Locate the cell with the specified text and output its [x, y] center coordinate. 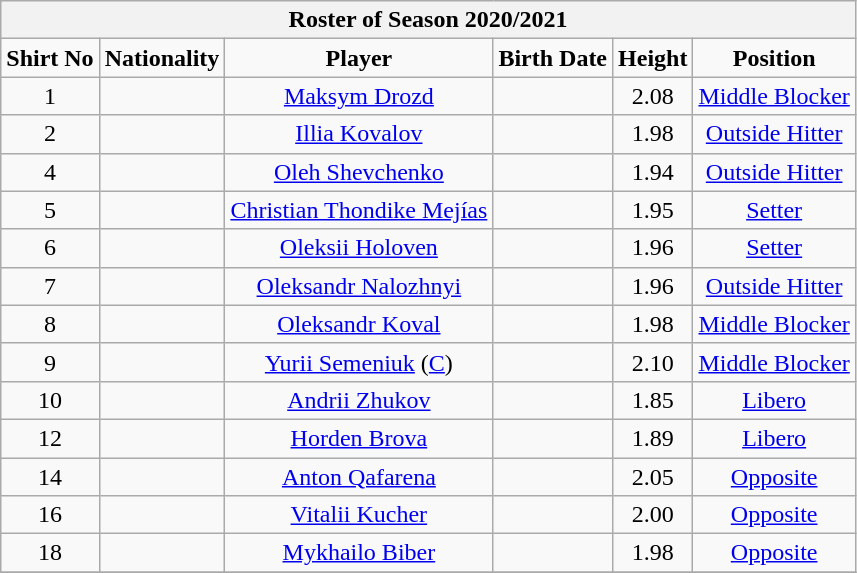
Nationality [162, 58]
1.94 [653, 172]
2 [50, 134]
2.08 [653, 96]
1.89 [653, 438]
Player [359, 58]
6 [50, 248]
Roster of Season 2020/2021 [428, 20]
8 [50, 324]
Oleh Shevchenko [359, 172]
9 [50, 362]
2.00 [653, 515]
2.10 [653, 362]
5 [50, 210]
18 [50, 553]
Oleksandr Nalozhnyi [359, 286]
12 [50, 438]
Shirt No [50, 58]
Height [653, 58]
4 [50, 172]
2.05 [653, 477]
1 [50, 96]
Position [774, 58]
Mykhailo Biber [359, 553]
Vitalii Kucher [359, 515]
Oleksandr Koval [359, 324]
Maksym Drozd [359, 96]
Birth Date [553, 58]
Andrii Zhukov [359, 400]
Illia Kovalov [359, 134]
Anton Qafarena [359, 477]
Yurii Semeniuk (C) [359, 362]
Oleksii Holoven [359, 248]
Christian Thondike Mejías [359, 210]
7 [50, 286]
1.95 [653, 210]
10 [50, 400]
1.85 [653, 400]
Horden Brova [359, 438]
16 [50, 515]
14 [50, 477]
